Find where the given text appears and provide that cell's center as [x, y] coordinate. 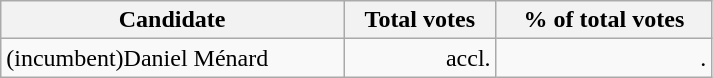
Total votes [420, 20]
(incumbent)Daniel Ménard [172, 58]
% of total votes [604, 20]
. [604, 58]
accl. [420, 58]
Candidate [172, 20]
